Pinpoint the cell where the given text exists, returning its (X, Y) midpoint coordinate. 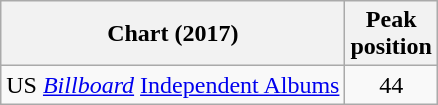
US Billboard Independent Albums (173, 85)
Peakposition (391, 34)
44 (391, 85)
Chart (2017) (173, 34)
